Search for the cell housing the specified text and yield its (x, y) center coordinate. 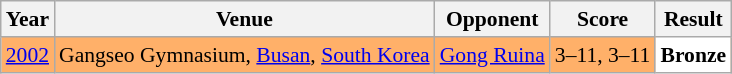
Year (28, 19)
Opponent (492, 19)
Result (693, 19)
Venue (244, 19)
Bronze (693, 55)
2002 (28, 55)
Score (603, 19)
Gong Ruina (492, 55)
3–11, 3–11 (603, 55)
Gangseo Gymnasium, Busan, South Korea (244, 55)
